From the cell containing the given text, extract its center point as (X, Y) coordinate. 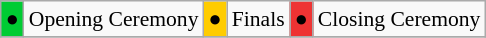
Closing Ceremony (400, 19)
Opening Ceremony (114, 19)
Finals (258, 19)
